Return (X, Y) of the center of cell containing provided text 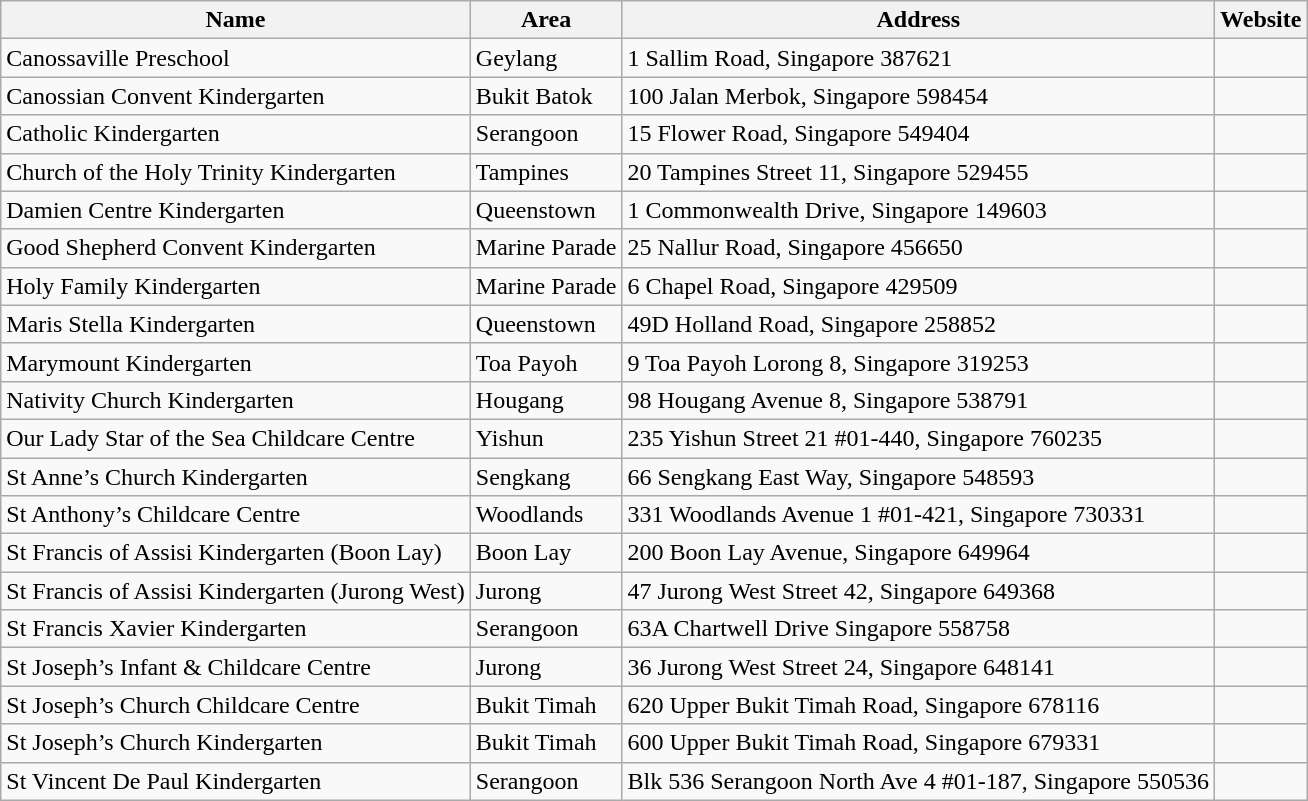
Tampines (546, 172)
St Francis of Assisi Kindergarten (Boon Lay) (236, 553)
1 Commonwealth Drive, Singapore 149603 (918, 210)
Woodlands (546, 515)
66 Sengkang East Way, Singapore 548593 (918, 477)
Hougang (546, 400)
20 Tampines Street 11, Singapore 529455 (918, 172)
St Francis of Assisi Kindergarten (Jurong West) (236, 591)
36 Jurong West Street 24, Singapore 648141 (918, 667)
Boon Lay (546, 553)
St Anthony’s Childcare Centre (236, 515)
Maris Stella Kindergarten (236, 324)
9 Toa Payoh Lorong 8, Singapore 319253 (918, 362)
Church of the Holy Trinity Kindergarten (236, 172)
63A Chartwell Drive Singapore 558758 (918, 629)
25 Nallur Road, Singapore 456650 (918, 248)
St Joseph’s Infant & Childcare Centre (236, 667)
Address (918, 20)
Nativity Church Kindergarten (236, 400)
100 Jalan Merbok, Singapore 598454 (918, 96)
620 Upper Bukit Timah Road, Singapore 678116 (918, 705)
Toa Payoh (546, 362)
Blk 536 Serangoon North Ave 4 #01-187, Singapore 550536 (918, 781)
Marymount Kindergarten (236, 362)
Damien Centre Kindergarten (236, 210)
Website (1261, 20)
St Francis Xavier Kindergarten (236, 629)
15 Flower Road, Singapore 549404 (918, 134)
Catholic Kindergarten (236, 134)
Name (236, 20)
235 Yishun Street 21 #01-440, Singapore 760235 (918, 438)
St Anne’s Church Kindergarten (236, 477)
Yishun (546, 438)
St Joseph’s Church Childcare Centre (236, 705)
Good Shepherd Convent Kindergarten (236, 248)
Bukit Batok (546, 96)
Sengkang (546, 477)
6 Chapel Road, Singapore 429509 (918, 286)
47 Jurong West Street 42, Singapore 649368 (918, 591)
600 Upper Bukit Timah Road, Singapore 679331 (918, 743)
St Joseph’s Church Kindergarten (236, 743)
Area (546, 20)
200 Boon Lay Avenue, Singapore 649964 (918, 553)
1 Sallim Road, Singapore 387621 (918, 58)
Geylang (546, 58)
Canossian Convent Kindergarten (236, 96)
St Vincent De Paul Kindergarten (236, 781)
49D Holland Road, Singapore 258852 (918, 324)
331 Woodlands Avenue 1 #01-421, Singapore 730331 (918, 515)
Holy Family Kindergarten (236, 286)
Canossaville Preschool (236, 58)
Our Lady Star of the Sea Childcare Centre (236, 438)
98 Hougang Avenue 8, Singapore 538791 (918, 400)
